Capture the cell that displays the provided text and extract its [x, y] central coordinate. 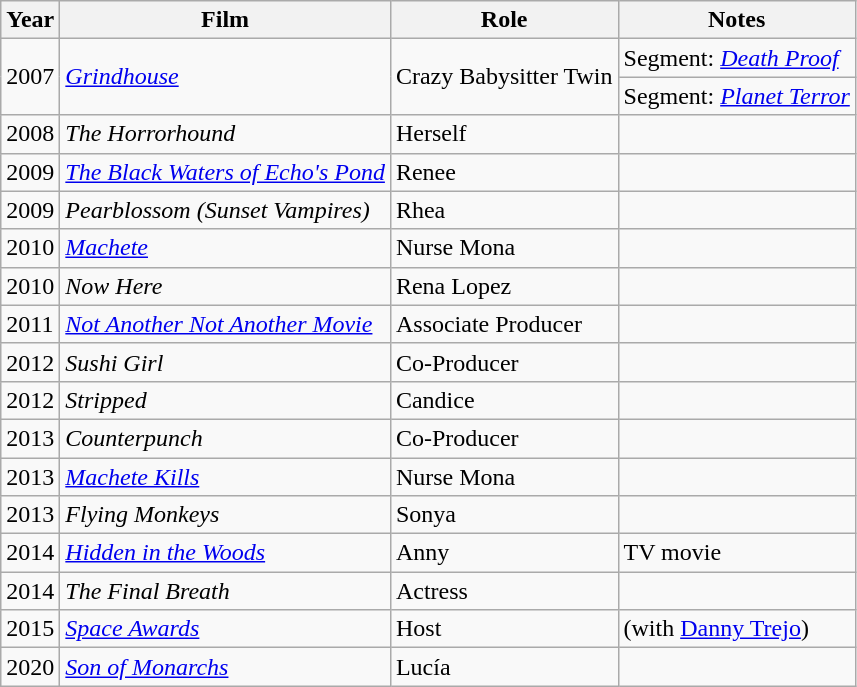
TV movie [736, 553]
Segment: Death Proof [736, 58]
2011 [30, 324]
Film [226, 20]
Machete Kills [226, 477]
2020 [30, 667]
Herself [504, 134]
Lucía [504, 667]
(with Danny Trejo) [736, 629]
Associate Producer [504, 324]
Machete [226, 248]
2007 [30, 77]
Candice [504, 400]
Crazy Babysitter Twin [504, 77]
Year [30, 20]
The Black Waters of Echo's Pond [226, 172]
Not Another Not Another Movie [226, 324]
Rena Lopez [504, 286]
Grindhouse [226, 77]
Rhea [504, 210]
Pearblossom (Sunset Vampires) [226, 210]
Son of Monarchs [226, 667]
Sonya [504, 515]
Actress [504, 591]
Flying Monkeys [226, 515]
Segment: Planet Terror [736, 96]
2015 [30, 629]
Space Awards [226, 629]
Anny [504, 553]
Renee [504, 172]
2008 [30, 134]
Now Here [226, 286]
Role [504, 20]
Stripped [226, 400]
Notes [736, 20]
Counterpunch [226, 438]
The Horrorhound [226, 134]
Hidden in the Woods [226, 553]
The Final Breath [226, 591]
Sushi Girl [226, 362]
Host [504, 629]
